Extract the [X, Y] coordinate from the center of the cell holding the provided text.  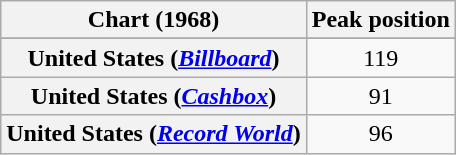
United States (Record World) [154, 134]
96 [380, 134]
91 [380, 96]
Chart (1968) [154, 20]
119 [380, 58]
United States (Billboard) [154, 58]
United States (Cashbox) [154, 96]
Peak position [380, 20]
